Return the [X, Y] coordinate for the center point of the cell that contains the specified text.  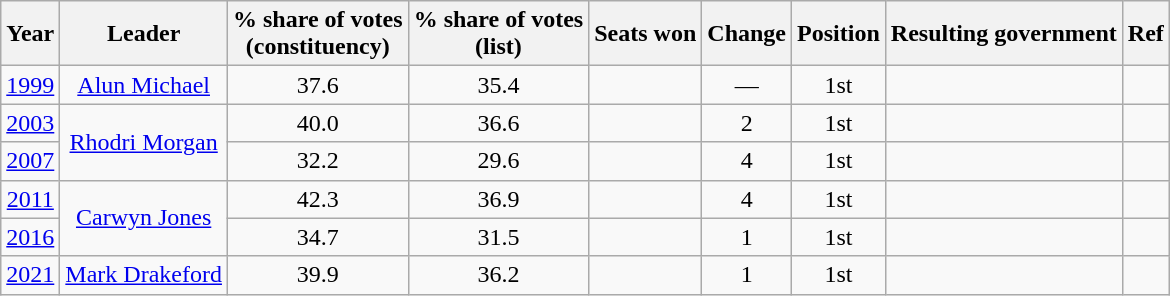
37.6 [318, 85]
40.0 [318, 123]
2003 [30, 123]
2011 [30, 199]
36.6 [498, 123]
Leader [144, 34]
36.2 [498, 275]
Carwyn Jones [144, 218]
31.5 [498, 237]
— [747, 85]
1999 [30, 85]
Seats won [646, 34]
% share of votes(constituency) [318, 34]
Alun Michael [144, 85]
34.7 [318, 237]
39.9 [318, 275]
35.4 [498, 85]
2007 [30, 161]
42.3 [318, 199]
Position [839, 34]
Year [30, 34]
Mark Drakeford [144, 275]
2021 [30, 275]
32.2 [318, 161]
% share of votes(list) [498, 34]
2016 [30, 237]
36.9 [498, 199]
2 [747, 123]
Change [747, 34]
29.6 [498, 161]
Ref [1146, 34]
Rhodri Morgan [144, 142]
Resulting government [1004, 34]
